Find where the given text appears and provide that cell's center as [X, Y] coordinate. 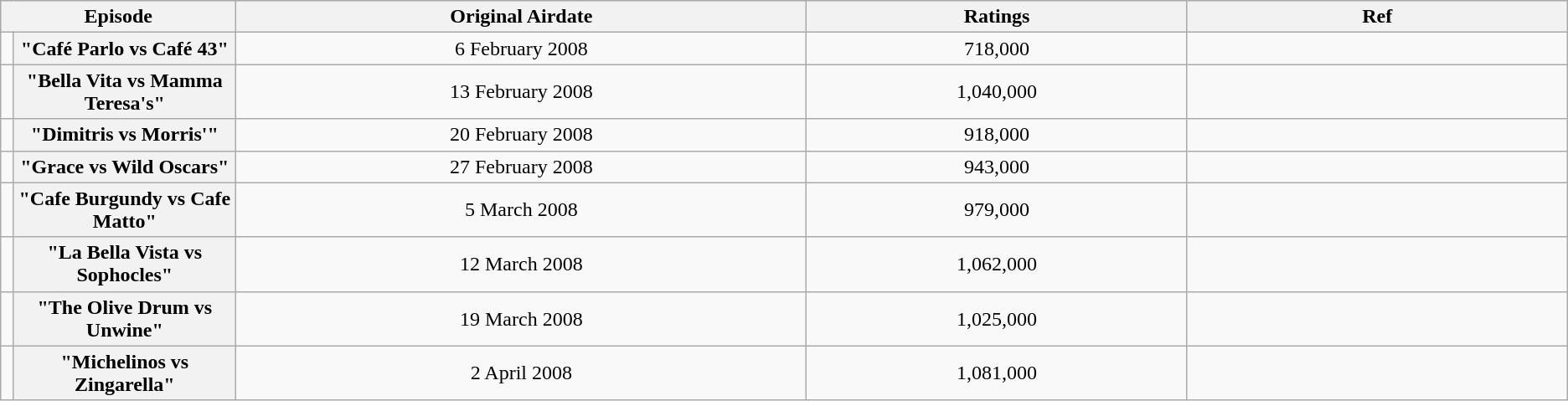
718,000 [997, 49]
"Grace vs Wild Oscars" [125, 167]
2 April 2008 [521, 373]
27 February 2008 [521, 167]
20 February 2008 [521, 135]
Episode [119, 17]
"The Olive Drum vs Unwine" [125, 318]
Ratings [997, 17]
979,000 [997, 209]
"Michelinos vs Zingarella" [125, 373]
13 February 2008 [521, 92]
1,040,000 [997, 92]
5 March 2008 [521, 209]
Original Airdate [521, 17]
1,081,000 [997, 373]
918,000 [997, 135]
12 March 2008 [521, 265]
6 February 2008 [521, 49]
Ref [1377, 17]
"Cafe Burgundy vs Cafe Matto" [125, 209]
"Bella Vita vs Mamma Teresa's" [125, 92]
"Café Parlo vs Café 43" [125, 49]
"La Bella Vista vs Sophocles" [125, 265]
"Dimitris vs Morris'" [125, 135]
943,000 [997, 167]
19 March 2008 [521, 318]
1,062,000 [997, 265]
1,025,000 [997, 318]
